From the cell containing the given text, extract its center point as (X, Y) coordinate. 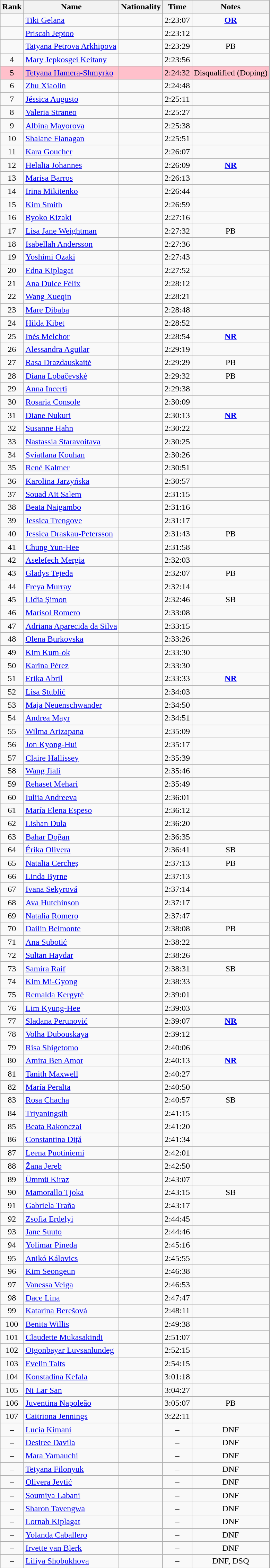
2:33:33 (177, 679)
2:27:16 (177, 218)
2:39:03 (177, 1008)
94 (12, 1245)
Jon Kyong-Hui (71, 744)
Tatyana Petrova Arkhipova (71, 46)
Diana Lobačevskė (71, 375)
58 (12, 771)
67 (12, 889)
2:38:31 (177, 968)
Zsofia Erdelyi (71, 1218)
2:29:29 (177, 362)
2:37:17 (177, 903)
2:33:26 (177, 639)
105 (12, 1390)
2:40:27 (177, 1074)
2:36:35 (177, 837)
2:48:11 (177, 1311)
95 (12, 1258)
Lishan Dula (71, 824)
81 (12, 1074)
2:34:51 (177, 718)
Lornah Kiplagat (71, 1522)
Liliya Shobukhova (71, 1561)
59 (12, 784)
2:35:39 (177, 758)
Remalda Kergytė (71, 995)
2:38:08 (177, 929)
51 (12, 679)
Mamorallo Tjoka (71, 1192)
65 (12, 863)
Inés Melchor (71, 336)
31 (12, 415)
2:40:13 (177, 1061)
Rank (12, 7)
Ni Lar San (71, 1390)
33 (12, 442)
2:28:52 (177, 323)
Kim Seongeun (71, 1271)
66 (12, 876)
83 (12, 1100)
38 (12, 507)
26 (12, 349)
Anna Incerti (71, 389)
Ana Dulce Félix (71, 283)
42 (12, 560)
2:35:09 (177, 731)
90 (12, 1192)
2:25:38 (177, 125)
Tanith Maxwell (71, 1074)
Sharon Tavengwa (71, 1508)
2:36:20 (177, 824)
Lisa Jane Weightman (71, 231)
2:23:12 (177, 33)
2:24:32 (177, 73)
35 (12, 468)
57 (12, 758)
8 (12, 112)
OR (231, 20)
2:36:41 (177, 850)
Lidia Șimon (71, 600)
2:34:50 (177, 705)
22 (12, 297)
101 (12, 1337)
2:28:21 (177, 297)
2:31:15 (177, 494)
96 (12, 1271)
Natalia Romero (71, 916)
Otgonbayar Luvsanlundeg (71, 1350)
27 (12, 362)
4 (12, 60)
Constantina Diță (71, 1140)
2:38:22 (177, 942)
Desiree Davila (71, 1443)
Jessica Draskau-Petersson (71, 534)
91 (12, 1205)
93 (12, 1232)
2:42:50 (177, 1166)
Žana Jereb (71, 1166)
Notes (231, 7)
Amira Ben Amor (71, 1061)
75 (12, 995)
2:30:51 (177, 468)
2:27:52 (177, 270)
2:38:33 (177, 981)
2:30:57 (177, 481)
55 (12, 731)
2:26:44 (177, 191)
2:43:15 (177, 1192)
85 (12, 1126)
10 (12, 138)
17 (12, 231)
2:26:09 (177, 165)
34 (12, 455)
Mary Jepkosgei Keitany (71, 60)
María Elena Espeso (71, 810)
Dace Lina (71, 1298)
2:27:36 (177, 244)
6 (12, 86)
Iuliia Andreeva (71, 797)
2:37:14 (177, 889)
Yolanda Caballero (71, 1535)
Anikó Kálovics (71, 1258)
Tetyana Filonyuk (71, 1469)
2:28:48 (177, 310)
Hilda Kibet (71, 323)
Edna Kiplagat (71, 270)
46 (12, 613)
Isabellah Andersson (71, 244)
Kim Kum-ok (71, 652)
2:44:45 (177, 1218)
Slađana Perunović (71, 1021)
Juventina Napoleão (71, 1403)
Ivana Sekyrová (71, 889)
Mara Yamauchi (71, 1456)
2:43:07 (177, 1179)
Jéssica Augusto (71, 99)
Disqualified (Doping) (231, 73)
3:01:18 (177, 1377)
2:40:50 (177, 1087)
61 (12, 810)
Konstadina Kefala (71, 1377)
2:47:47 (177, 1298)
2:41:34 (177, 1140)
41 (12, 547)
Claire Hallissey (71, 758)
69 (12, 916)
2:31:43 (177, 534)
2:23:56 (177, 60)
68 (12, 903)
Marisol Romero (71, 613)
Gladys Tejeda (71, 573)
Olivera Jevtić (71, 1482)
2:40:06 (177, 1048)
Adriana Aparecida da Silva (71, 626)
2:33:08 (177, 613)
Beata Rakonczai (71, 1126)
2:30:26 (177, 455)
60 (12, 797)
40 (12, 534)
2:26:59 (177, 205)
2:35:46 (177, 771)
2:38:26 (177, 955)
2:27:43 (177, 257)
2:30:13 (177, 415)
Maja Neuenschwander (71, 705)
Yoshimi Ozaki (71, 257)
2:30:09 (177, 402)
Jane Suuto (71, 1232)
Shalane Flanagan (71, 138)
Claudette Mukasakindi (71, 1337)
76 (12, 1008)
102 (12, 1350)
Wilma Arizapana (71, 731)
2:52:15 (177, 1350)
Vanessa Veiga (71, 1285)
13 (12, 178)
René Kalmer (71, 468)
99 (12, 1311)
43 (12, 573)
98 (12, 1298)
45 (12, 600)
Erika Abril (71, 679)
Linda Byrne (71, 876)
28 (12, 375)
97 (12, 1285)
5 (12, 73)
7 (12, 99)
María Peralta (71, 1087)
Ümmü Kiraz (71, 1179)
2:54:15 (177, 1363)
2:32:07 (177, 573)
63 (12, 837)
39 (12, 520)
73 (12, 968)
Dailín Belmonte (71, 929)
Lisa Stublić (71, 692)
2:44:46 (177, 1232)
Priscah Jeptoo (71, 33)
2:23:07 (177, 20)
Evelin Talts (71, 1363)
78 (12, 1034)
Andrea Mayr (71, 718)
Rosa Chacha (71, 1100)
DNF, DSQ (231, 1561)
Ana Subotić (71, 942)
47 (12, 626)
82 (12, 1087)
Jessica Trengove (71, 520)
2:39:07 (177, 1021)
70 (12, 929)
2:36:12 (177, 810)
2:49:38 (177, 1324)
12 (12, 165)
50 (12, 665)
Valeria Straneo (71, 112)
11 (12, 152)
52 (12, 692)
2:45:16 (177, 1245)
Nastassia Staravoitava (71, 442)
Wang Xueqin (71, 297)
Soumiya Labani (71, 1495)
14 (12, 191)
49 (12, 652)
2:31:58 (177, 547)
107 (12, 1416)
24 (12, 323)
Kim Mi-Gyong (71, 981)
Katarína Berešová (71, 1311)
2:34:03 (177, 692)
Sviatlana Kouhan (71, 455)
2:31:16 (177, 507)
80 (12, 1061)
89 (12, 1179)
Karolina Jarzyńska (71, 481)
2:41:20 (177, 1126)
Susanne Hahn (71, 428)
53 (12, 705)
2:26:07 (177, 152)
9 (12, 125)
Kara Goucher (71, 152)
74 (12, 981)
18 (12, 244)
Triyaningsih (71, 1113)
Volha Dubouskaya (71, 1034)
2:32:46 (177, 600)
104 (12, 1377)
Benita Willis (71, 1324)
2:39:01 (177, 995)
Irvette van Blerk (71, 1548)
2:32:03 (177, 560)
100 (12, 1324)
56 (12, 744)
Érika Olivera (71, 850)
106 (12, 1403)
84 (12, 1113)
87 (12, 1153)
Irina Mikitenko (71, 191)
2:26:13 (177, 178)
54 (12, 718)
2:23:29 (177, 46)
2:39:12 (177, 1034)
88 (12, 1166)
2:33:15 (177, 626)
2:43:17 (177, 1205)
Risa Shigetomo (71, 1048)
30 (12, 402)
2:35:17 (177, 744)
2:30:25 (177, 442)
2:30:22 (177, 428)
2:28:54 (177, 336)
2:46:38 (177, 1271)
Gabriela Traña (71, 1205)
37 (12, 494)
Ryoko Kizaki (71, 218)
Natalia Cercheș (71, 863)
2:25:27 (177, 112)
2:29:19 (177, 349)
Lim Kyung-Hee (71, 1008)
Souad Aït Salem (71, 494)
44 (12, 587)
2:37:47 (177, 916)
Albina Mayorova (71, 125)
Caitriona Jennings (71, 1416)
21 (12, 283)
Olena Burkovska (71, 639)
Kim Smith (71, 205)
Nationality (141, 7)
64 (12, 850)
71 (12, 942)
16 (12, 218)
Tetyana Hamera-Shmyrko (71, 73)
Name (71, 7)
2:31:17 (177, 520)
2:36:01 (177, 797)
2:51:07 (177, 1337)
19 (12, 257)
77 (12, 1021)
2:24:48 (177, 86)
Yolimar Pineda (71, 1245)
2:41:15 (177, 1113)
2:42:01 (177, 1153)
32 (12, 428)
2:35:49 (177, 784)
Zhu Xiaolin (71, 86)
2:29:38 (177, 389)
48 (12, 639)
2:27:32 (177, 231)
Aselefech Mergia (71, 560)
2:25:51 (177, 138)
3:05:07 (177, 1403)
Rasa Drazdauskaitė (71, 362)
Samira Raif (71, 968)
79 (12, 1048)
2:25:11 (177, 99)
Diane Nukuri (71, 415)
36 (12, 481)
25 (12, 336)
Time (177, 7)
72 (12, 955)
Beata Naigambo (71, 507)
2:32:14 (177, 587)
2:46:53 (177, 1285)
Mare Dibaba (71, 310)
103 (12, 1363)
Karina Pérez (71, 665)
Freya Murray (71, 587)
Tiki Gelana (71, 20)
Ava Hutchinson (71, 903)
2:45:55 (177, 1258)
Leena Puotiniemi (71, 1153)
Chung Yun-Hee (71, 547)
Rosaria Console (71, 402)
2:28:12 (177, 283)
Alessandra Aguilar (71, 349)
Lucia Kimani (71, 1430)
Sultan Haydar (71, 955)
86 (12, 1140)
Helalia Johannes (71, 165)
Wang Jiali (71, 771)
15 (12, 205)
Bahar Doğan (71, 837)
2:40:57 (177, 1100)
20 (12, 270)
2:29:32 (177, 375)
3:22:11 (177, 1416)
Marisa Barros (71, 178)
3:04:27 (177, 1390)
23 (12, 310)
92 (12, 1218)
29 (12, 389)
62 (12, 824)
Rehaset Mehari (71, 784)
